Locate the cell with the specified text and output its (X, Y) center coordinate. 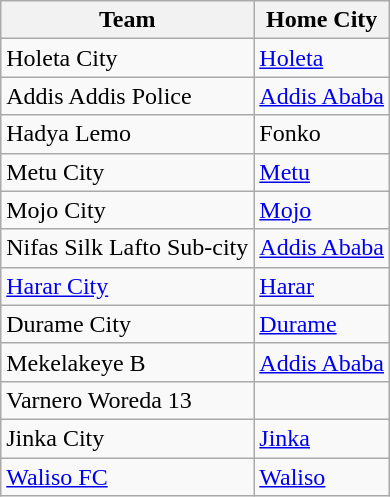
Varnero Woreda 13 (128, 400)
Mojo (322, 210)
Fonko (322, 134)
Team (128, 20)
Metu (322, 172)
Jinka City (128, 438)
Mojo City (128, 210)
Metu City (128, 172)
Durame (322, 324)
Waliso (322, 477)
Nifas Silk Lafto Sub-city (128, 248)
Home City (322, 20)
Jinka (322, 438)
Holeta City (128, 58)
Durame City (128, 324)
Addis Addis Police (128, 96)
Harar (322, 286)
Holeta (322, 58)
Hadya Lemo (128, 134)
Waliso FC (128, 477)
Mekelakeye B (128, 362)
Harar City (128, 286)
